Pinpoint the cell where the given text exists, returning its [x, y] midpoint coordinate. 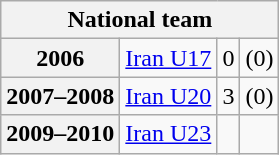
Iran U17 [168, 58]
Iran U20 [168, 96]
Iran U23 [168, 134]
2006 [60, 58]
National team [140, 20]
2009–2010 [60, 134]
3 [228, 96]
2007–2008 [60, 96]
0 [228, 58]
